Pinpoint the cell where the given text exists, returning its (x, y) midpoint coordinate. 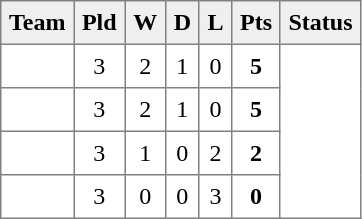
Status (320, 23)
W (145, 23)
Pld (100, 23)
Team (38, 23)
Pts (256, 23)
L (216, 23)
D (182, 23)
